Extract the [x, y] coordinate from the center of the cell holding the provided text.  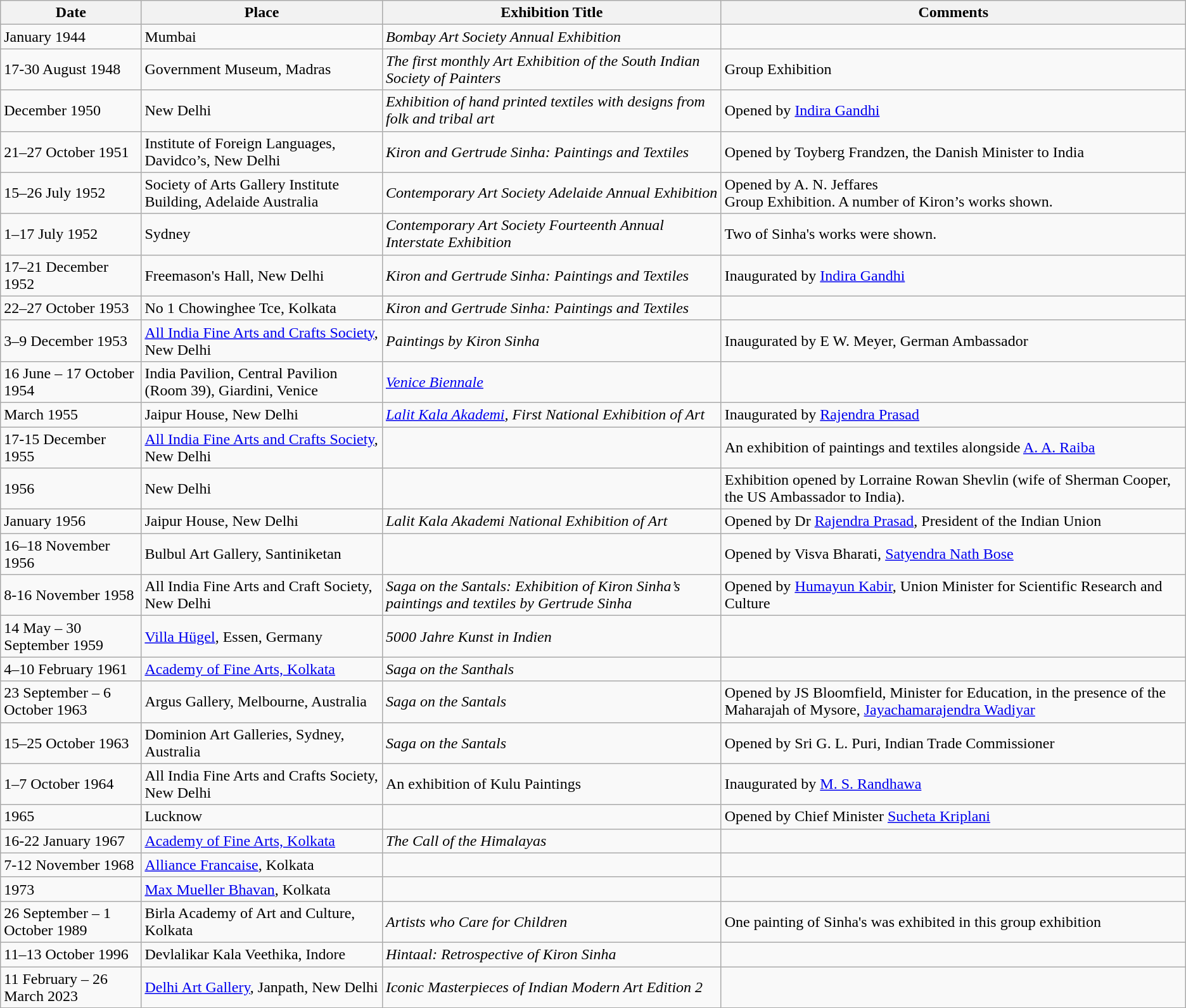
India Pavilion, Central Pavilion (Room 39), Giardini, Venice [262, 381]
Sydney [262, 234]
1–7 October 1964 [71, 784]
Exhibition opened by Lorraine Rowan Shevlin (wife of Sherman Cooper, the US Ambassador to India). [953, 489]
Opened by Toyberg Frandzen, the Danish Minister to India [953, 152]
An exhibition of paintings and textiles alongside A. A. Raiba [953, 447]
Birla Academy of Art and Culture, Kolkata [262, 921]
14 May – 30 September 1959 [71, 636]
Government Museum, Madras [262, 70]
Opened by JS Bloomfield, Minister for Education, in the presence of the Maharajah of Mysore, Jayachamarajendra Wadiyar [953, 702]
17-30 August 1948 [71, 70]
8-16 November 1958 [71, 596]
Place [262, 13]
Opened by Humayun Kabir, Union Minister for Scientific Research and Culture [953, 596]
Opened by Sri G. L. Puri, Indian Trade Commissioner [953, 743]
Inaugurated by Rajendra Prasad [953, 414]
7-12 November 1968 [71, 865]
Venice Biennale [551, 381]
January 1956 [71, 521]
15–26 July 1952 [71, 193]
Contemporary Art Society Adelaide Annual Exhibition [551, 193]
Delhi Art Gallery, Janpath, New Delhi [262, 987]
Bombay Art Society Annual Exhibition [551, 37]
The first monthly Art Exhibition of the South Indian Society of Painters [551, 70]
Opened by A. N. JeffaresGroup Exhibition. A number of Kiron’s works shown. [953, 193]
1956 [71, 489]
Date [71, 13]
21–27 October 1951 [71, 152]
3–9 December 1953 [71, 341]
1–17 July 1952 [71, 234]
16 June – 17 October 1954 [71, 381]
January 1944 [71, 37]
March 1955 [71, 414]
Freemason's Hall, New Delhi [262, 275]
Contemporary Art Society Fourteenth Annual Interstate Exhibition [551, 234]
1965 [71, 817]
An exhibition of Kulu Paintings [551, 784]
Max Mueller Bhavan, Kolkata [262, 889]
16-22 January 1967 [71, 841]
5000 Jahre Kunst in Indien [551, 636]
17–21 December 1952 [71, 275]
Devlalikar Kala Veethika, Indore [262, 954]
Group Exhibition [953, 70]
Paintings by Kiron Sinha [551, 341]
Society of Arts Gallery Institute Building, Adelaide Australia [262, 193]
Institute of Foreign Languages, Davidco’s, New Delhi [262, 152]
Lalit Kala Akademi, First National Exhibition of Art [551, 414]
All India Fine Arts and Craft Society, New Delhi [262, 596]
Opened by Indira Gandhi [953, 110]
26 September – 1 October 1989 [71, 921]
Bulbul Art Gallery, Santiniketan [262, 554]
Opened by Visva Bharati, Satyendra Nath Bose [953, 554]
11–13 October 1996 [71, 954]
December 1950 [71, 110]
Mumbai [262, 37]
Inaugurated by Indira Gandhi [953, 275]
Lucknow [262, 817]
Hintaal: Retrospective of Kiron Sinha [551, 954]
Dominion Art Galleries, Sydney, Australia [262, 743]
11 February – 26 March 2023 [71, 987]
Argus Gallery, Melbourne, Australia [262, 702]
15–25 October 1963 [71, 743]
1973 [71, 889]
One painting of Sinha's was exhibited in this group exhibition [953, 921]
Saga on the Santhals [551, 669]
4–10 February 1961 [71, 669]
No 1 Chowinghee Tce, Kolkata [262, 308]
Two of Sinha's works were shown. [953, 234]
Exhibition Title [551, 13]
The Call of the Himalayas [551, 841]
22–27 October 1953 [71, 308]
Opened by Dr Rajendra Prasad, President of the Indian Union [953, 521]
Opened by Chief Minister Sucheta Kriplani [953, 817]
23 September – 6 October 1963 [71, 702]
Comments [953, 13]
16–18 November 1956 [71, 554]
Artists who Care for Children [551, 921]
Alliance Francaise, Kolkata [262, 865]
17-15 December 1955 [71, 447]
Iconic Masterpieces of Indian Modern Art Edition 2 [551, 987]
Villa Hügel, Essen, Germany [262, 636]
Inaugurated by E W. Meyer, German Ambassador [953, 341]
Saga on the Santals: Exhibition of Kiron Sinha’s paintings and textiles by Gertrude Sinha [551, 596]
Inaugurated by M. S. Randhawa [953, 784]
Exhibition of hand printed textiles with designs from folk and tribal art [551, 110]
Lalit Kala Akademi National Exhibition of Art [551, 521]
